Identify which cell holds the provided text, then report its [X, Y] central coordinate. 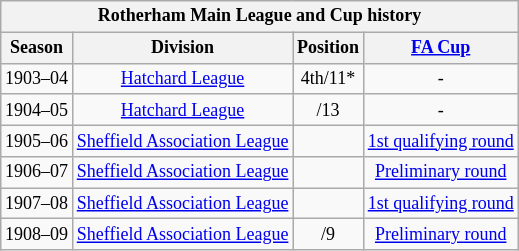
Rotherham Main League and Cup history [260, 16]
/13 [328, 110]
Season [37, 48]
1904–05 [37, 110]
Position [328, 48]
Division [182, 48]
FA Cup [440, 48]
1908–09 [37, 234]
4th/11* [328, 78]
1903–04 [37, 78]
1906–07 [37, 172]
1905–06 [37, 140]
/9 [328, 234]
1907–08 [37, 204]
